Provide the [X, Y] coordinate of the cell's center where the given text is located.  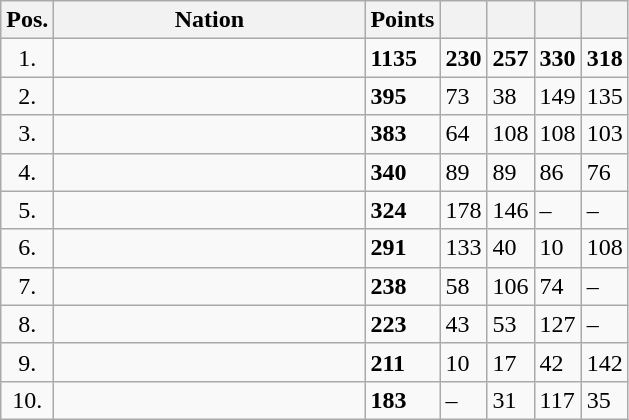
117 [558, 400]
127 [558, 324]
4. [28, 172]
76 [604, 172]
38 [510, 96]
5. [28, 210]
35 [604, 400]
291 [402, 248]
73 [464, 96]
178 [464, 210]
86 [558, 172]
142 [604, 362]
42 [558, 362]
74 [558, 286]
Points [402, 20]
64 [464, 134]
40 [510, 248]
1135 [402, 58]
1. [28, 58]
Nation [210, 20]
135 [604, 96]
8. [28, 324]
340 [402, 172]
6. [28, 248]
3. [28, 134]
106 [510, 286]
17 [510, 362]
31 [510, 400]
149 [558, 96]
395 [402, 96]
9. [28, 362]
223 [402, 324]
318 [604, 58]
43 [464, 324]
2. [28, 96]
53 [510, 324]
211 [402, 362]
146 [510, 210]
133 [464, 248]
Pos. [28, 20]
183 [402, 400]
230 [464, 58]
58 [464, 286]
238 [402, 286]
383 [402, 134]
7. [28, 286]
10. [28, 400]
257 [510, 58]
103 [604, 134]
330 [558, 58]
324 [402, 210]
